Determine the (x, y) coordinate at the center of the cell enclosing the given text.  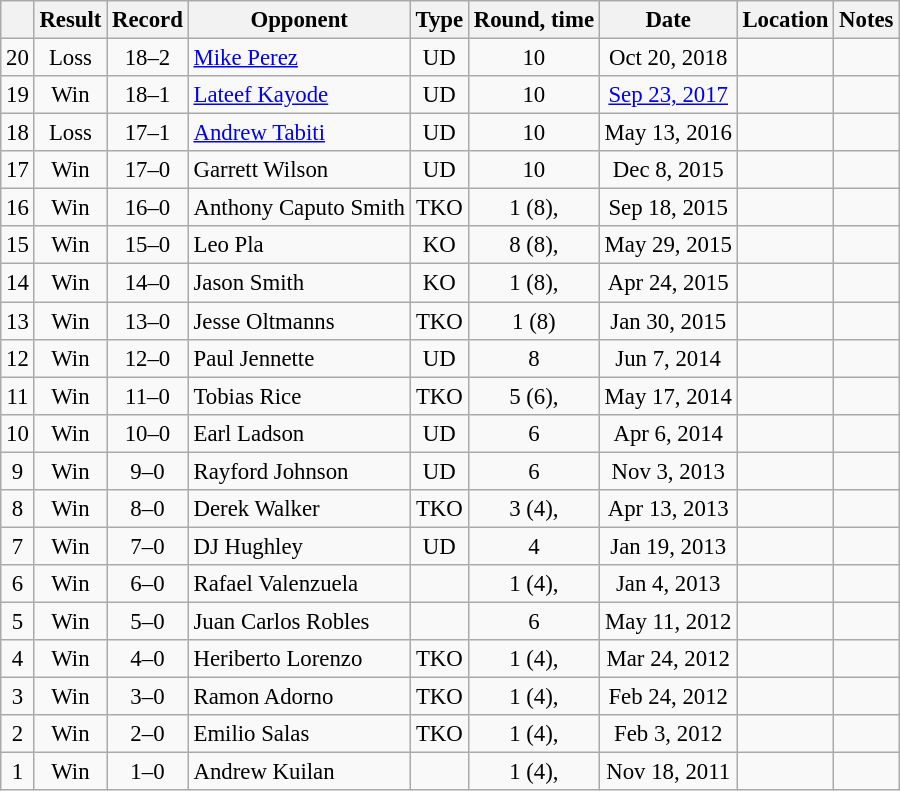
Mike Perez (299, 58)
Andrew Tabiti (299, 133)
12–0 (148, 358)
1 (18, 772)
15 (18, 245)
7–0 (148, 546)
18–2 (148, 58)
Jun 7, 2014 (668, 358)
Heriberto Lorenzo (299, 659)
3–0 (148, 697)
Leo Pla (299, 245)
Opponent (299, 20)
Dec 8, 2015 (668, 170)
14 (18, 283)
13 (18, 321)
8 (8), (534, 245)
Notes (866, 20)
May 11, 2012 (668, 621)
Paul Jennette (299, 358)
Nov 18, 2011 (668, 772)
Jan 30, 2015 (668, 321)
5 (6), (534, 396)
Emilio Salas (299, 734)
Jan 19, 2013 (668, 546)
2–0 (148, 734)
4–0 (148, 659)
3 (18, 697)
5 (18, 621)
May 13, 2016 (668, 133)
7 (18, 546)
Nov 3, 2013 (668, 471)
14–0 (148, 283)
17–0 (148, 170)
Lateef Kayode (299, 95)
3 (4), (534, 509)
May 29, 2015 (668, 245)
9 (18, 471)
Sep 18, 2015 (668, 208)
Earl Ladson (299, 433)
17 (18, 170)
10–0 (148, 433)
11 (18, 396)
Anthony Caputo Smith (299, 208)
11–0 (148, 396)
Type (439, 20)
Date (668, 20)
Mar 24, 2012 (668, 659)
13–0 (148, 321)
5–0 (148, 621)
12 (18, 358)
19 (18, 95)
Round, time (534, 20)
Jan 4, 2013 (668, 584)
Garrett Wilson (299, 170)
Tobias Rice (299, 396)
Record (148, 20)
Rafael Valenzuela (299, 584)
Sep 23, 2017 (668, 95)
Derek Walker (299, 509)
Feb 3, 2012 (668, 734)
1 (8) (534, 321)
May 17, 2014 (668, 396)
20 (18, 58)
1–0 (148, 772)
Feb 24, 2012 (668, 697)
9–0 (148, 471)
18–1 (148, 95)
16–0 (148, 208)
Ramon Adorno (299, 697)
2 (18, 734)
18 (18, 133)
Result (70, 20)
15–0 (148, 245)
DJ Hughley (299, 546)
Apr 24, 2015 (668, 283)
Juan Carlos Robles (299, 621)
Rayford Johnson (299, 471)
8–0 (148, 509)
Apr 6, 2014 (668, 433)
Location (786, 20)
Oct 20, 2018 (668, 58)
Andrew Kuilan (299, 772)
17–1 (148, 133)
16 (18, 208)
Jason Smith (299, 283)
6–0 (148, 584)
Apr 13, 2013 (668, 509)
Jesse Oltmanns (299, 321)
